Return [x, y] of the center of cell containing provided text 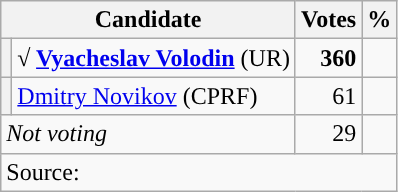
√ Vyacheslav Volodin (UR) [154, 58]
Votes [328, 20]
Source: [199, 172]
Dmitry Novikov (CPRF) [154, 96]
Candidate [148, 20]
% [380, 20]
Not voting [148, 134]
61 [328, 96]
29 [328, 134]
360 [328, 58]
